Locate the cell with the specified text and output its (x, y) center coordinate. 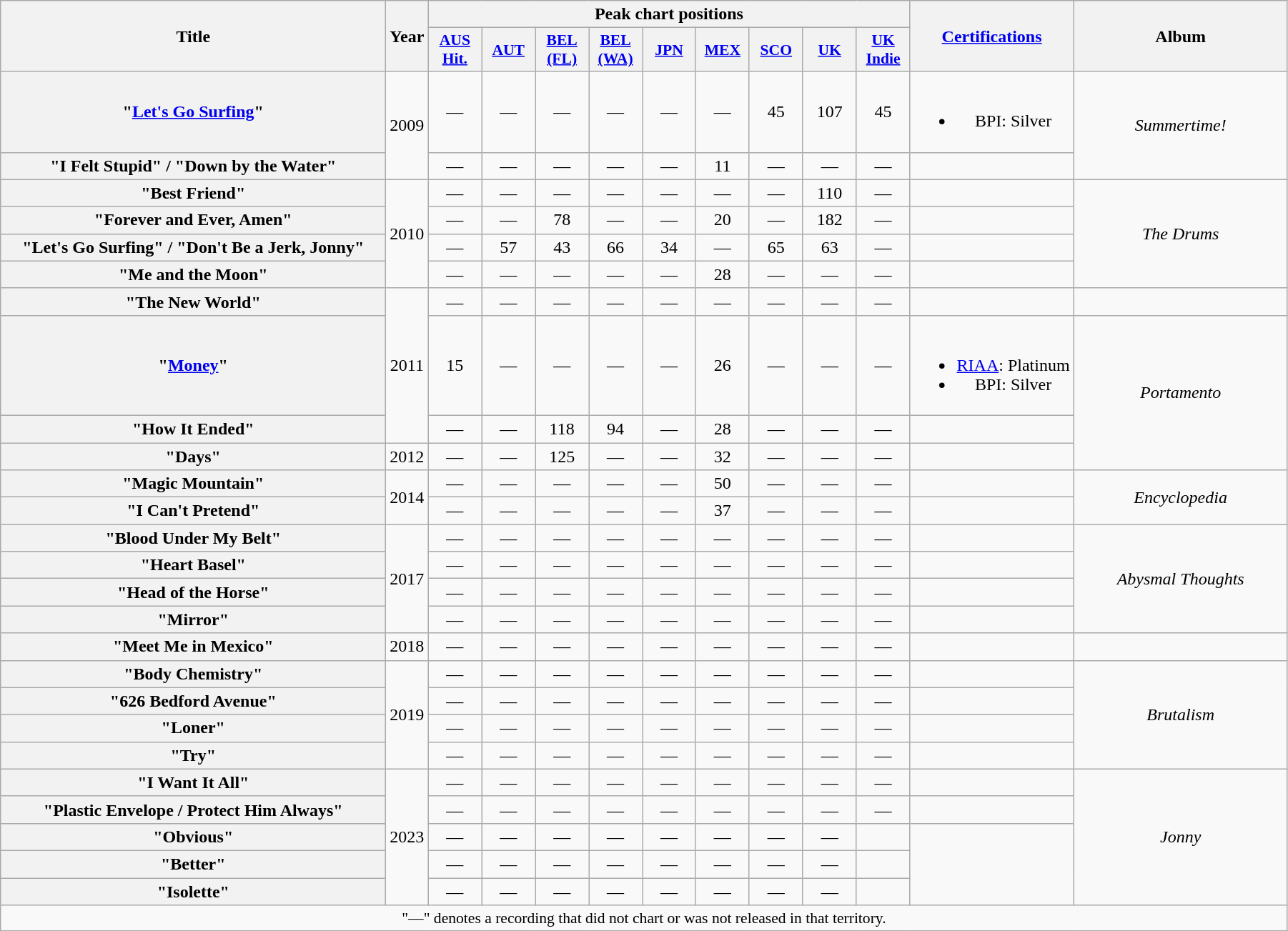
RIAA: PlatinumBPI: Silver (992, 365)
"Let's Go Surfing" (193, 111)
JPN (669, 50)
65 (776, 247)
Year (407, 36)
"Magic Mountain" (193, 484)
15 (455, 365)
"Try" (193, 755)
66 (616, 247)
110 (829, 193)
Title (193, 36)
2010 (407, 234)
"Heart Basel" (193, 565)
2011 (407, 365)
"Loner" (193, 728)
"Obvious" (193, 837)
Album (1181, 36)
"—" denotes a recording that did not chart or was not released in that territory. (644, 918)
"Money" (193, 365)
118 (562, 429)
"Let's Go Surfing" / "Don't Be a Jerk, Jonny" (193, 247)
"Me and the Moon" (193, 274)
AUSHit. (455, 50)
UKIndie (883, 50)
2019 (407, 715)
2012 (407, 457)
"How It Ended" (193, 429)
78 (562, 220)
Encyclopedia (1181, 497)
Portamento (1181, 392)
Brutalism (1181, 715)
43 (562, 247)
MEX (722, 50)
2018 (407, 647)
Jonny (1181, 837)
"Plastic Envelope / Protect Him Always" (193, 810)
2017 (407, 579)
Certifications (992, 36)
Summertime! (1181, 126)
"I Can't Pretend" (193, 511)
Peak chart positions (669, 14)
"The New World" (193, 302)
"I Felt Stupid" / "Down by the Water" (193, 166)
UK (829, 50)
"Head of the Horse" (193, 592)
"Better" (193, 864)
2014 (407, 497)
"Forever and Ever, Amen" (193, 220)
BPI: Silver (992, 111)
63 (829, 247)
"I Want It All" (193, 782)
"Body Chemistry" (193, 674)
The Drums (1181, 234)
107 (829, 111)
"Isolette" (193, 891)
32 (722, 457)
20 (722, 220)
Abysmal Thoughts (1181, 579)
AUT (509, 50)
182 (829, 220)
"Mirror" (193, 619)
37 (722, 511)
57 (509, 247)
"Best Friend" (193, 193)
11 (722, 166)
50 (722, 484)
BEL(WA) (616, 50)
94 (616, 429)
"Days" (193, 457)
125 (562, 457)
"Meet Me in Mexico" (193, 647)
"Blood Under My Belt" (193, 538)
BEL(FL) (562, 50)
SCO (776, 50)
"626 Bedford Avenue" (193, 701)
2023 (407, 837)
26 (722, 365)
34 (669, 247)
2009 (407, 126)
